Identify which cell holds the provided text, then report its (x, y) central coordinate. 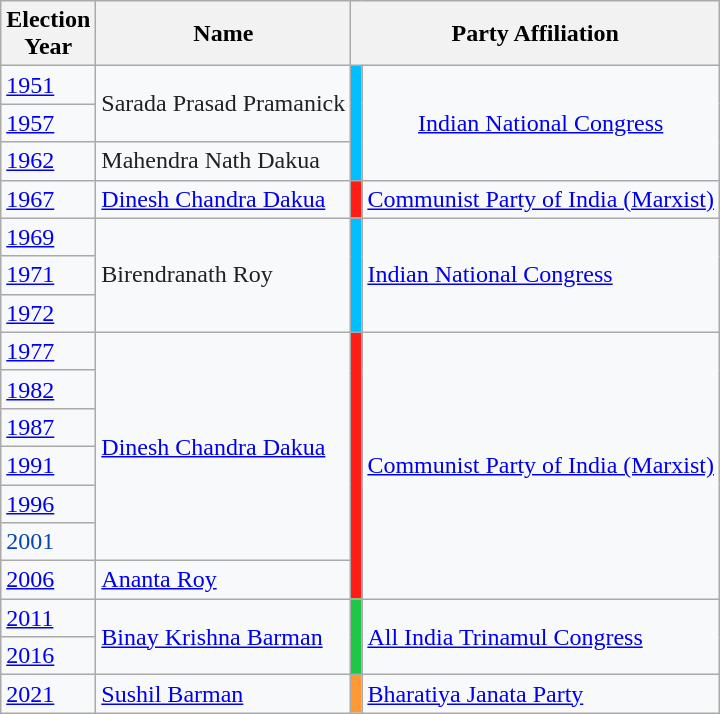
Ananta Roy (224, 580)
Mahendra Nath Dakua (224, 161)
Birendranath Roy (224, 275)
1967 (48, 199)
1977 (48, 351)
1951 (48, 85)
Bharatiya Janata Party (541, 694)
1991 (48, 465)
1971 (48, 275)
1962 (48, 161)
2006 (48, 580)
2011 (48, 618)
1957 (48, 123)
2001 (48, 542)
Sushil Barman (224, 694)
Party Affiliation (536, 34)
1996 (48, 503)
ElectionYear (48, 34)
1987 (48, 427)
All India Trinamul Congress (541, 637)
1972 (48, 313)
Name (224, 34)
2021 (48, 694)
Binay Krishna Barman (224, 637)
2016 (48, 656)
Sarada Prasad Pramanick (224, 104)
1982 (48, 389)
1969 (48, 237)
